For the text-containing cell, return its midpoint in [X, Y] coordinate format. 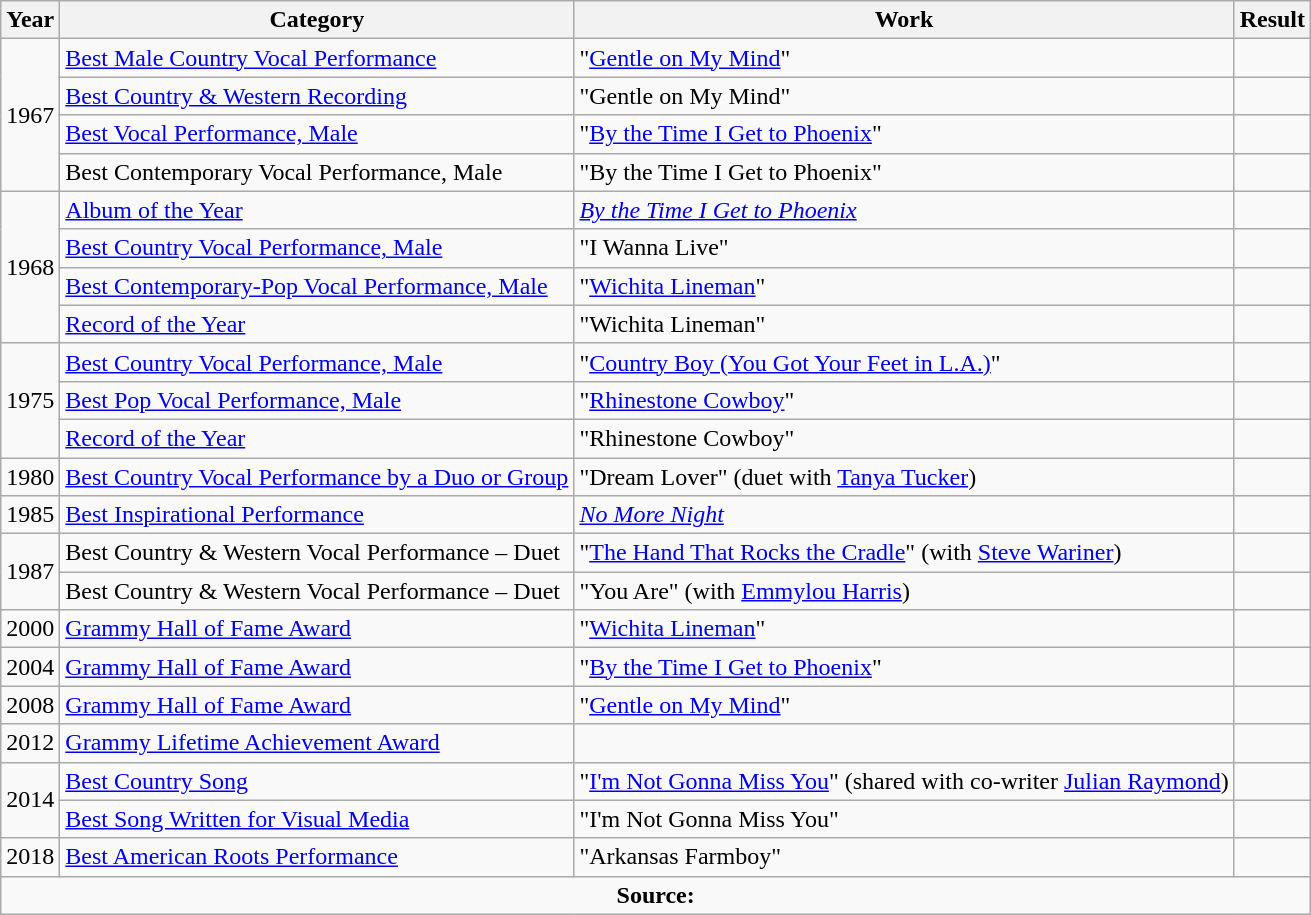
"I'm Not Gonna Miss You" [904, 819]
Best Male Country Vocal Performance [317, 58]
2012 [30, 743]
Best Song Written for Visual Media [317, 819]
Best American Roots Performance [317, 857]
1968 [30, 267]
Grammy Lifetime Achievement Award [317, 743]
1975 [30, 400]
"You Are" (with Emmylou Harris) [904, 591]
2014 [30, 800]
"Dream Lover" (duet with Tanya Tucker) [904, 477]
Year [30, 20]
"I'm Not Gonna Miss You" (shared with co-writer Julian Raymond) [904, 781]
Best Contemporary-Pop Vocal Performance, Male [317, 286]
1980 [30, 477]
Best Country Vocal Performance by a Duo or Group [317, 477]
Result [1272, 20]
Best Vocal Performance, Male [317, 134]
2008 [30, 705]
"I Wanna Live" [904, 248]
"Country Boy (You Got Your Feet in L.A.)" [904, 362]
"Arkansas Farmboy" [904, 857]
Best Country Song [317, 781]
2000 [30, 629]
No More Night [904, 515]
Best Country & Western Recording [317, 96]
1985 [30, 515]
Category [317, 20]
1967 [30, 115]
2018 [30, 857]
Best Contemporary Vocal Performance, Male [317, 172]
Source: [656, 895]
Best Pop Vocal Performance, Male [317, 400]
"The Hand That Rocks the Cradle" (with Steve Wariner) [904, 553]
2004 [30, 667]
By the Time I Get to Phoenix [904, 210]
1987 [30, 572]
Work [904, 20]
Best Inspirational Performance [317, 515]
Album of the Year [317, 210]
